Provide the (X, Y) coordinate of the cell's center where the given text is located.  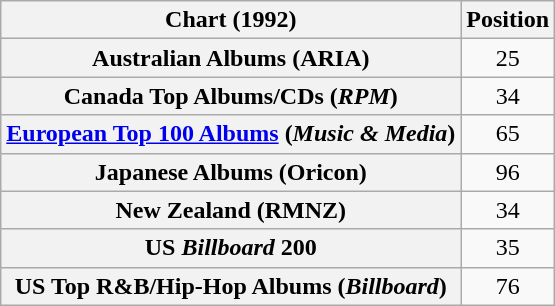
65 (508, 134)
Position (508, 20)
Australian Albums (ARIA) (231, 58)
25 (508, 58)
Chart (1992) (231, 20)
35 (508, 248)
New Zealand (RMNZ) (231, 210)
US Billboard 200 (231, 248)
96 (508, 172)
76 (508, 286)
European Top 100 Albums (Music & Media) (231, 134)
Canada Top Albums/CDs (RPM) (231, 96)
US Top R&B/Hip-Hop Albums (Billboard) (231, 286)
Japanese Albums (Oricon) (231, 172)
